Scan for the cell matching the given text and deliver its [X, Y] coordinate at center. 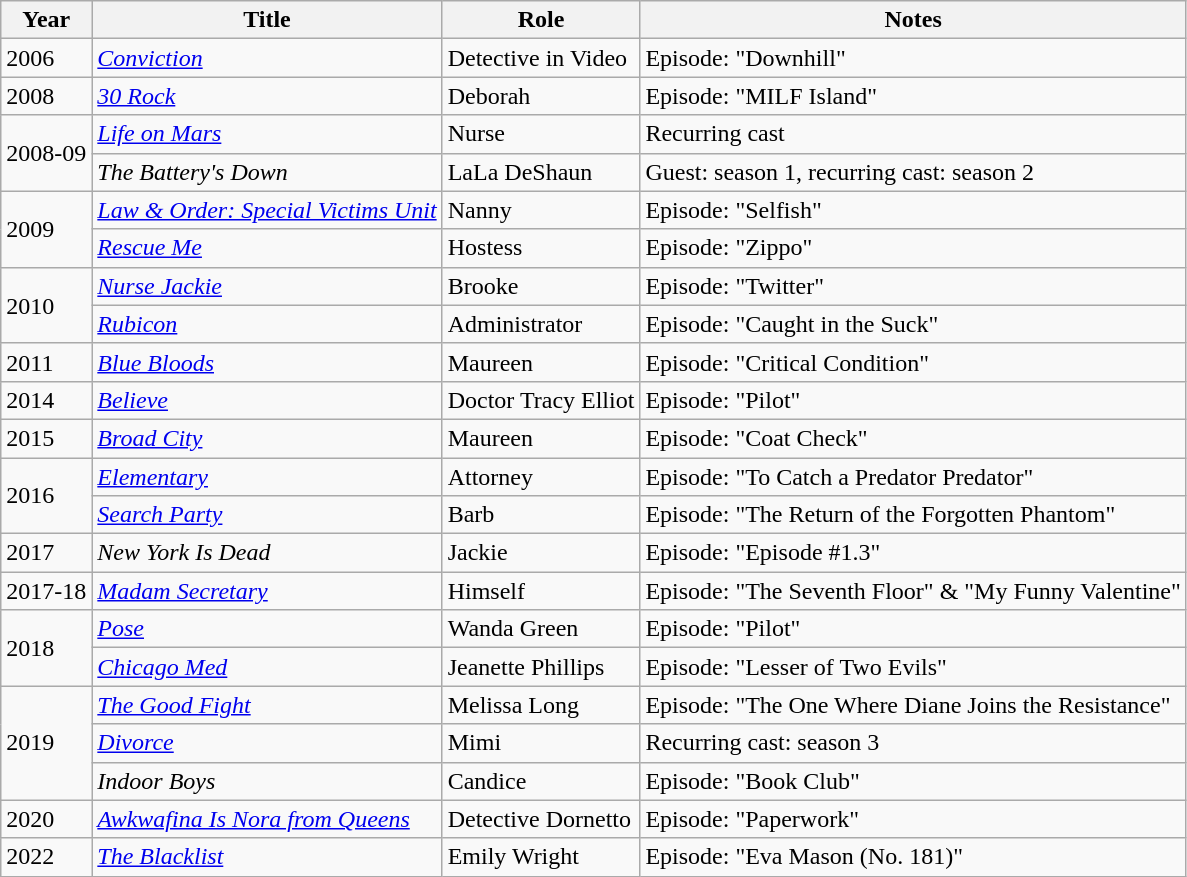
Rescue Me [267, 248]
Broad City [267, 438]
2015 [46, 438]
Nanny [541, 210]
Brooke [541, 286]
Episode: "Twitter" [913, 286]
2019 [46, 743]
Life on Mars [267, 134]
Law & Order: Special Victims Unit [267, 210]
2018 [46, 648]
Melissa Long [541, 705]
Episode: "The Return of the Forgotten Phantom" [913, 515]
Recurring cast: season 3 [913, 743]
LaLa DeShaun [541, 172]
Episode: "Book Club" [913, 781]
Detective in Video [541, 58]
Episode: "Critical Condition" [913, 362]
Divorce [267, 743]
Role [541, 20]
Madam Secretary [267, 591]
Emily Wright [541, 857]
2022 [46, 857]
Notes [913, 20]
Himself [541, 591]
Episode: "Episode #1.3" [913, 553]
30 Rock [267, 96]
The Battery's Down [267, 172]
Administrator [541, 324]
Nurse Jackie [267, 286]
Episode: "Selfish" [913, 210]
Elementary [267, 477]
Blue Bloods [267, 362]
Believe [267, 400]
2014 [46, 400]
Rubicon [267, 324]
Jackie [541, 553]
Hostess [541, 248]
2006 [46, 58]
The Blacklist [267, 857]
2017 [46, 553]
Title [267, 20]
2016 [46, 496]
2010 [46, 305]
Episode: "Caught in the Suck" [913, 324]
The Good Fight [267, 705]
2008-09 [46, 153]
Awkwafina Is Nora from Queens [267, 819]
2017-18 [46, 591]
Detective Dornetto [541, 819]
Nurse [541, 134]
Conviction [267, 58]
Mimi [541, 743]
Episode: "The One Where Diane Joins the Resistance" [913, 705]
Episode: "Lesser of Two Evils" [913, 667]
Search Party [267, 515]
Episode: "Zippo" [913, 248]
Candice [541, 781]
New York Is Dead [267, 553]
Barb [541, 515]
Episode: "Paperwork" [913, 819]
Deborah [541, 96]
Chicago Med [267, 667]
Wanda Green [541, 629]
Episode: "Eva Mason (No. 181)" [913, 857]
Recurring cast [913, 134]
Guest: season 1, recurring cast: season 2 [913, 172]
Episode: "To Catch a Predator Predator" [913, 477]
Attorney [541, 477]
Episode: "MILF Island" [913, 96]
2011 [46, 362]
Pose [267, 629]
2008 [46, 96]
Indoor Boys [267, 781]
Episode: "Downhill" [913, 58]
Jeanette Phillips [541, 667]
2009 [46, 229]
Year [46, 20]
Doctor Tracy Elliot [541, 400]
Episode: "The Seventh Floor" & "My Funny Valentine" [913, 591]
Episode: "Coat Check" [913, 438]
2020 [46, 819]
